Return the [x, y] coordinate for the center point of the cell that contains the specified text.  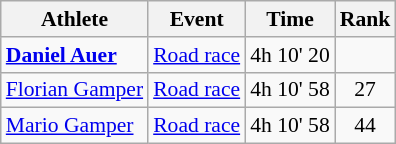
Athlete [74, 19]
Rank [366, 19]
Daniel Auer [74, 55]
Florian Gamper [74, 90]
4h 10' 20 [290, 55]
Time [290, 19]
Mario Gamper [74, 126]
Event [196, 19]
44 [366, 126]
27 [366, 90]
